Provide the [x, y] coordinate of the cell's center where the given text is located.  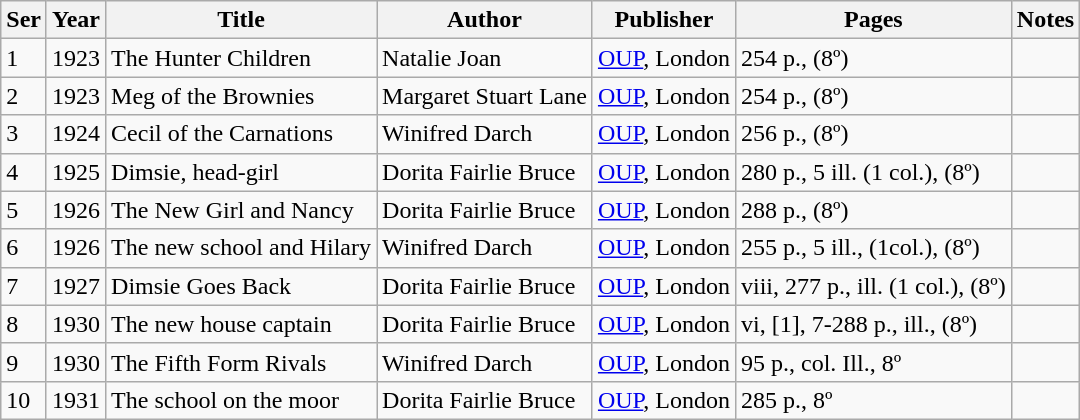
Dimsie Goes Back [242, 286]
The school on the moor [242, 400]
Margaret Stuart Lane [485, 96]
viii, 277 p., ill. (1 col.), (8º) [873, 286]
1931 [76, 400]
Ser [24, 20]
1 [24, 58]
8 [24, 324]
Author [485, 20]
Title [242, 20]
Notes [1045, 20]
Publisher [664, 20]
vi, [1], 7-288 p., ill., (8º) [873, 324]
1927 [76, 286]
The new school and Hilary [242, 248]
10 [24, 400]
1925 [76, 172]
95 p., col. Ill., 8º [873, 362]
7 [24, 286]
255 p., 5 ill., (1col.), (8º) [873, 248]
Natalie Joan [485, 58]
The Fifth Form Rivals [242, 362]
9 [24, 362]
4 [24, 172]
5 [24, 210]
3 [24, 134]
The New Girl and Nancy [242, 210]
Dimsie, head-girl [242, 172]
288 p., (8º) [873, 210]
1924 [76, 134]
Cecil of the Carnations [242, 134]
2 [24, 96]
Meg of the Brownies [242, 96]
The Hunter Children [242, 58]
Pages [873, 20]
285 p., 8º [873, 400]
256 p., (8º) [873, 134]
6 [24, 248]
280 p., 5 ill. (1 col.), (8º) [873, 172]
The new house captain [242, 324]
Year [76, 20]
